Return the [x, y] coordinate for the center point of the cell that contains the specified text.  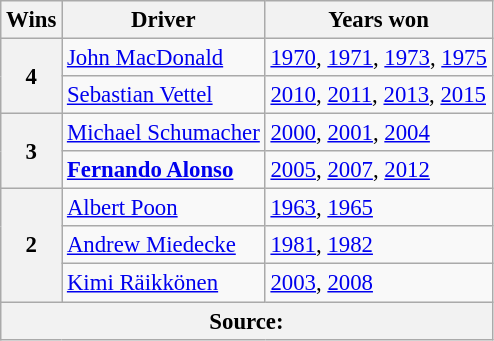
Years won [378, 20]
Fernando Alonso [164, 170]
2010, 2011, 2013, 2015 [378, 95]
Driver [164, 20]
Wins [32, 20]
3 [32, 152]
1963, 1965 [378, 208]
1981, 1982 [378, 245]
2005, 2007, 2012 [378, 170]
John MacDonald [164, 58]
2000, 2001, 2004 [378, 133]
2003, 2008 [378, 283]
Sebastian Vettel [164, 95]
4 [32, 76]
2 [32, 246]
1970, 1971, 1973, 1975 [378, 58]
Albert Poon [164, 208]
Source: [246, 321]
Michael Schumacher [164, 133]
Kimi Räikkönen [164, 283]
Andrew Miedecke [164, 245]
